Extract the [x, y] coordinate from the center of the cell holding the provided text.  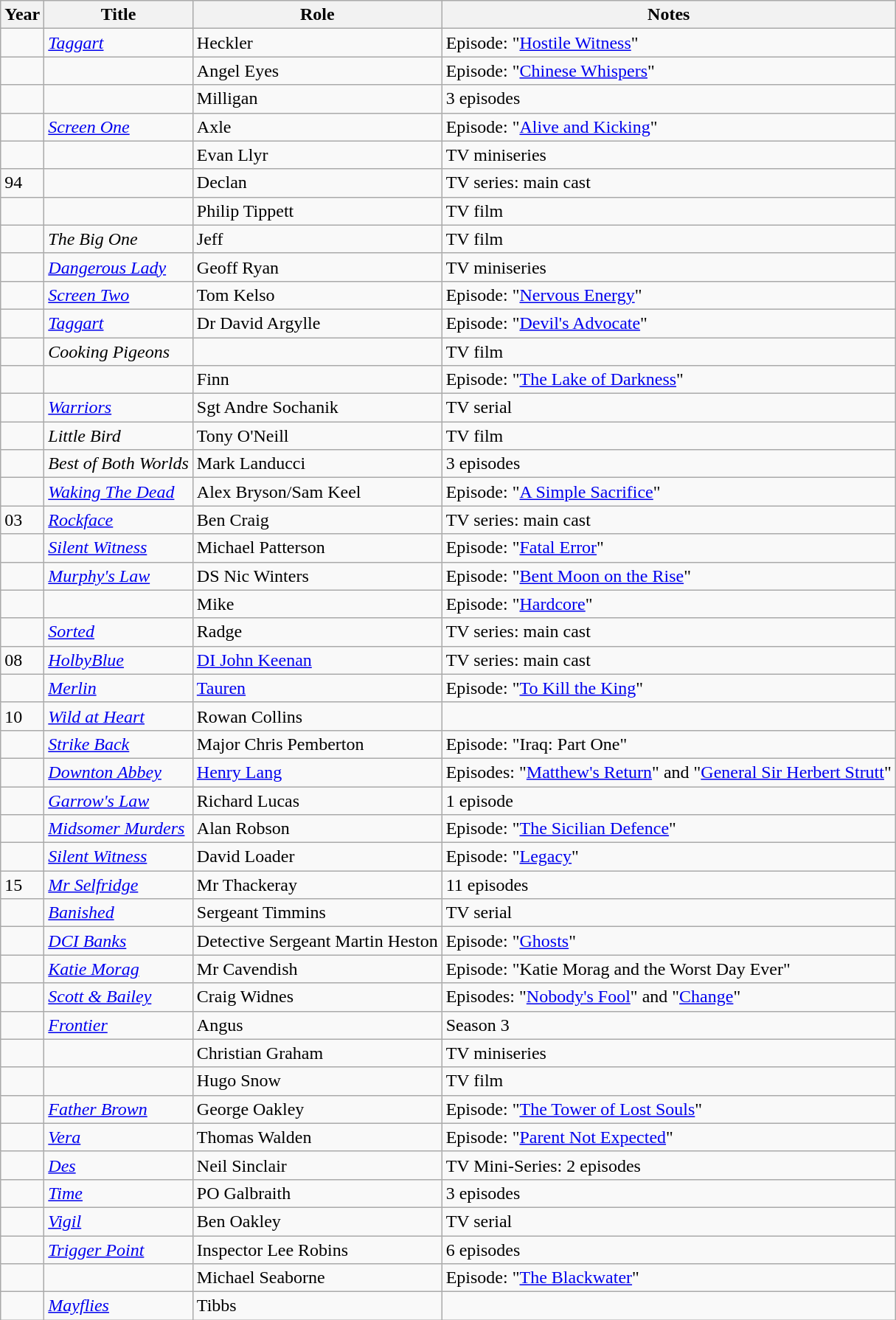
David Loader [317, 857]
Thomas Walden [317, 1137]
Sergeant Timmins [317, 913]
Craig Widnes [317, 997]
Tom Kelso [317, 295]
10 [22, 716]
Alan Robson [317, 829]
Episode: "To Kill the King" [668, 688]
Evan Llyr [317, 155]
Mark Landucci [317, 464]
Episode: "A Simple Sacrifice" [668, 492]
Screen One [119, 127]
Episode: "The Blackwater" [668, 1278]
Hugo Snow [317, 1081]
1 episode [668, 800]
HolbyBlue [119, 660]
Screen Two [119, 295]
Notes [668, 15]
Episode: "The Tower of Lost Souls" [668, 1109]
Sorted [119, 632]
Philip Tippett [317, 211]
Geoff Ryan [317, 267]
Episodes: "Nobody's Fool" and "Change" [668, 997]
Angus [317, 1025]
Ben Craig [317, 520]
Heckler [317, 43]
Mr Selfridge [119, 885]
Declan [317, 183]
Michael Patterson [317, 548]
Rockface [119, 520]
DI John Keenan [317, 660]
Episode: "Bent Moon on the Rise" [668, 576]
Episode: "Chinese Whispers" [668, 71]
DCI Banks [119, 941]
Episode: "Devil's Advocate" [668, 323]
Finn [317, 380]
The Big One [119, 239]
Episode: "Ghosts" [668, 941]
Time [119, 1193]
Title [119, 15]
Episode: "Hostile Witness" [668, 43]
Frontier [119, 1025]
Milligan [317, 99]
Episode: "Hardcore" [668, 604]
Waking The Dead [119, 492]
George Oakley [317, 1109]
Tauren [317, 688]
Mr Cavendish [317, 969]
Mr Thackeray [317, 885]
Wild at Heart [119, 716]
Warriors [119, 408]
Alex Bryson/Sam Keel [317, 492]
Angel Eyes [317, 71]
Sgt Andre Sochanik [317, 408]
Father Brown [119, 1109]
Year [22, 15]
6 episodes [668, 1250]
TV Mini-Series: 2 episodes [668, 1165]
Michael Seaborne [317, 1278]
Murphy's Law [119, 576]
Episode: "Katie Morag and the Worst Day Ever" [668, 969]
Katie Morag [119, 969]
94 [22, 183]
Episode: "Nervous Energy" [668, 295]
Rowan Collins [317, 716]
Des [119, 1165]
Christian Graham [317, 1053]
Tibbs [317, 1306]
Best of Both Worlds [119, 464]
Vera [119, 1137]
Radge [317, 632]
Mike [317, 604]
Detective Sergeant Martin Heston [317, 941]
Episode: "Iraq: Part One" [668, 744]
Dangerous Lady [119, 267]
Mayflies [119, 1306]
PO Galbraith [317, 1193]
Vigil [119, 1221]
DS Nic Winters [317, 576]
Little Bird [119, 436]
Episode: "Alive and Kicking" [668, 127]
Episode: "Fatal Error" [668, 548]
Episode: "Parent Not Expected" [668, 1137]
11 episodes [668, 885]
Neil Sinclair [317, 1165]
Downton Abbey [119, 772]
Episodes: "Matthew's Return" and "General Sir Herbert Strutt" [668, 772]
Richard Lucas [317, 800]
Episode: "The Sicilian Defence" [668, 829]
Cooking Pigeons [119, 352]
Trigger Point [119, 1250]
Scott & Bailey [119, 997]
Henry Lang [317, 772]
Tony O'Neill [317, 436]
Ben Oakley [317, 1221]
Season 3 [668, 1025]
Strike Back [119, 744]
Midsomer Murders [119, 829]
Jeff [317, 239]
Role [317, 15]
Major Chris Pemberton [317, 744]
03 [22, 520]
Garrow's Law [119, 800]
08 [22, 660]
Dr David Argylle [317, 323]
Banished [119, 913]
15 [22, 885]
Merlin [119, 688]
Episode: "Legacy" [668, 857]
Inspector Lee Robins [317, 1250]
Episode: "The Lake of Darkness" [668, 380]
Axle [317, 127]
